Provide the (x, y) coordinate of the cell's center where the given text is located.  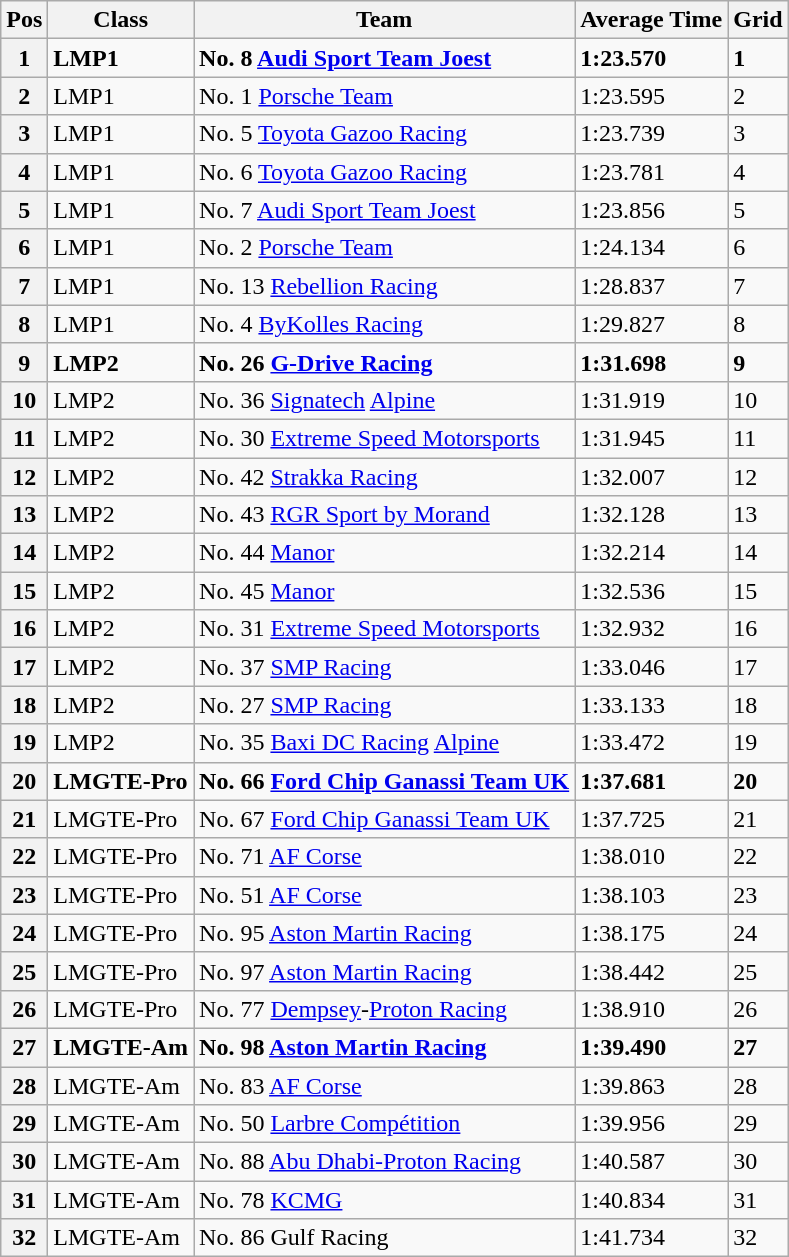
1:32.214 (652, 553)
No. 30 Extreme Speed Motorsports (384, 438)
No. 1 Porsche Team (384, 96)
1:37.725 (652, 819)
1:38.442 (652, 971)
Class (121, 20)
No. 36 Signatech Alpine (384, 400)
No. 66 Ford Chip Ganassi Team UK (384, 781)
No. 7 Audi Sport Team Joest (384, 210)
No. 45 Manor (384, 591)
1:40.834 (652, 1200)
No. 44 Manor (384, 553)
1:31.919 (652, 400)
No. 83 AF Corse (384, 1085)
1:23.739 (652, 134)
No. 35 Baxi DC Racing Alpine (384, 743)
No. 97 Aston Martin Racing (384, 971)
No. 71 AF Corse (384, 857)
1:23.856 (652, 210)
No. 43 RGR Sport by Morand (384, 515)
1:32.128 (652, 515)
1:23.781 (652, 172)
1:24.134 (652, 248)
No. 13 Rebellion Racing (384, 286)
No. 8 Audi Sport Team Joest (384, 58)
1:32.536 (652, 591)
1:28.837 (652, 286)
1:33.133 (652, 705)
No. 88 Abu Dhabi-Proton Racing (384, 1162)
1:38.103 (652, 895)
Team (384, 20)
1:29.827 (652, 324)
No. 4 ByKolles Racing (384, 324)
1:33.046 (652, 667)
1:39.863 (652, 1085)
1:23.595 (652, 96)
No. 86 Gulf Racing (384, 1238)
Average Time (652, 20)
No. 67 Ford Chip Ganassi Team UK (384, 819)
1:23.570 (652, 58)
1:39.956 (652, 1124)
1:41.734 (652, 1238)
No. 51 AF Corse (384, 895)
No. 78 KCMG (384, 1200)
No. 2 Porsche Team (384, 248)
1:38.175 (652, 933)
No. 6 Toyota Gazoo Racing (384, 172)
1:31.945 (652, 438)
1:32.932 (652, 629)
No. 5 Toyota Gazoo Racing (384, 134)
1:40.587 (652, 1162)
1:37.681 (652, 781)
No. 31 Extreme Speed Motorsports (384, 629)
No. 98 Aston Martin Racing (384, 1047)
No. 50 Larbre Compétition (384, 1124)
1:32.007 (652, 477)
No. 42 Strakka Racing (384, 477)
No. 26 G-Drive Racing (384, 362)
No. 77 Dempsey-Proton Racing (384, 1009)
1:38.910 (652, 1009)
1:33.472 (652, 743)
1:39.490 (652, 1047)
No. 95 Aston Martin Racing (384, 933)
Grid (758, 20)
Pos (24, 20)
1:31.698 (652, 362)
No. 37 SMP Racing (384, 667)
1:38.010 (652, 857)
No. 27 SMP Racing (384, 705)
